Capture the cell that displays the provided text and extract its [X, Y] central coordinate. 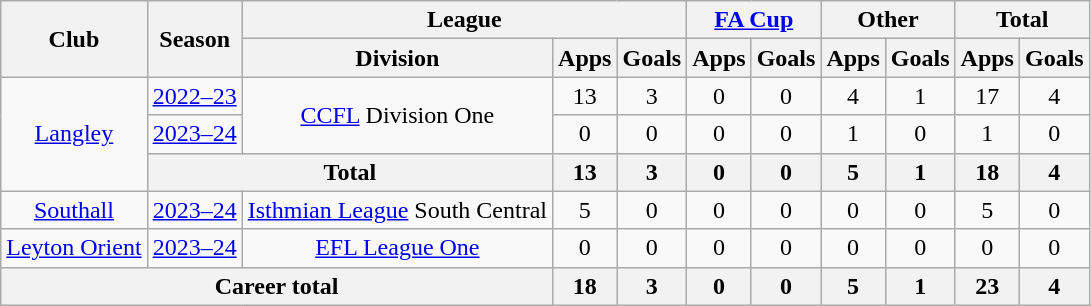
CCFL Division One [397, 115]
17 [987, 96]
Other [888, 20]
Leyton Orient [74, 248]
Career total [277, 286]
Isthmian League South Central [397, 210]
FA Cup [754, 20]
Club [74, 39]
23 [987, 286]
Southall [74, 210]
Division [397, 58]
2022–23 [194, 96]
EFL League One [397, 248]
Langley [74, 134]
League [464, 20]
Season [194, 39]
